Return (X, Y) of the center of cell containing provided text 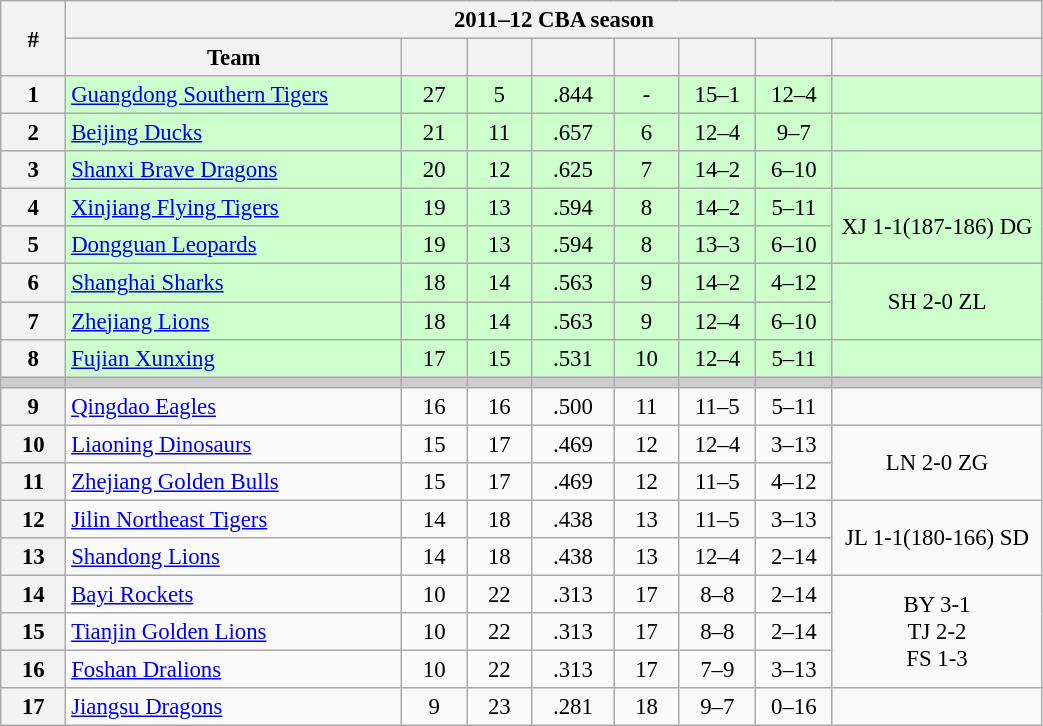
Liaoning Dinosaurs (234, 444)
BY 3-1TJ 2-2FS 1-3 (937, 632)
2 (34, 133)
XJ 1-1(187-186) DG (937, 226)
23 (500, 707)
Tianjin Golden Lions (234, 632)
Jiangsu Dragons (234, 707)
3 (34, 170)
Bayi Rockets (234, 594)
27 (434, 95)
.844 (573, 95)
0–16 (794, 707)
.531 (573, 358)
Shanghai Sharks (234, 283)
Xinjiang Flying Tigers (234, 208)
.625 (573, 170)
Shandong Lions (234, 557)
JL 1-1(180-166) SD (937, 538)
Beijing Ducks (234, 133)
SH 2-0 ZL (937, 302)
Foshan Dralions (234, 670)
15–1 (717, 95)
2011–12 CBA season (554, 20)
1 (34, 95)
.281 (573, 707)
- (646, 95)
13–3 (717, 245)
Team (234, 58)
Shanxi Brave Dragons (234, 170)
.657 (573, 133)
# (34, 38)
7–9 (717, 670)
Zhejiang Golden Bulls (234, 482)
Qingdao Eagles (234, 406)
4 (34, 208)
Zhejiang Lions (234, 321)
20 (434, 170)
Fujian Xunxing (234, 358)
.500 (573, 406)
21 (434, 133)
Guangdong Southern Tigers (234, 95)
LN 2-0 ZG (937, 462)
Dongguan Leopards (234, 245)
Jilin Northeast Tigers (234, 519)
